Capture the cell that displays the provided text and extract its [x, y] central coordinate. 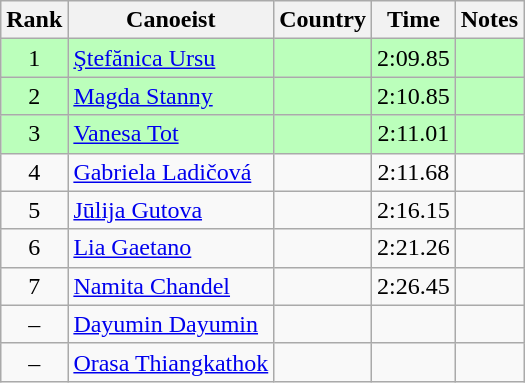
3 [34, 134]
2:11.01 [413, 134]
7 [34, 286]
Dayumin Dayumin [171, 324]
2:10.85 [413, 96]
2:09.85 [413, 58]
Orasa Thiangkathok [171, 362]
2:21.26 [413, 248]
Namita Chandel [171, 286]
6 [34, 248]
4 [34, 172]
Jūlija Gutova [171, 210]
2:16.15 [413, 210]
Time [413, 20]
5 [34, 210]
Notes [489, 20]
2:26.45 [413, 286]
Rank [34, 20]
Gabriela Ladičová [171, 172]
Country [323, 20]
Canoeist [171, 20]
2 [34, 96]
1 [34, 58]
Magda Stanny [171, 96]
2:11.68 [413, 172]
Ştefănica Ursu [171, 58]
Lia Gaetano [171, 248]
Vanesa Tot [171, 134]
